Search for the cell housing the specified text and yield its [x, y] center coordinate. 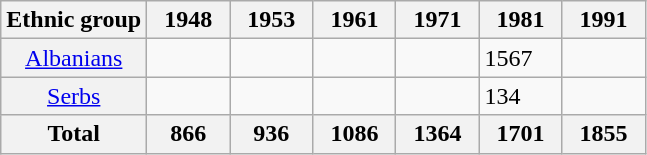
Albanians [74, 58]
1086 [354, 134]
Ethnic group [74, 20]
1855 [604, 134]
Total [74, 134]
1364 [438, 134]
1948 [188, 20]
1961 [354, 20]
134 [520, 96]
936 [272, 134]
1981 [520, 20]
866 [188, 134]
1701 [520, 134]
1991 [604, 20]
Serbs [74, 96]
1953 [272, 20]
1971 [438, 20]
1567 [520, 58]
